Find where the given text appears and provide that cell's center as (X, Y) coordinate. 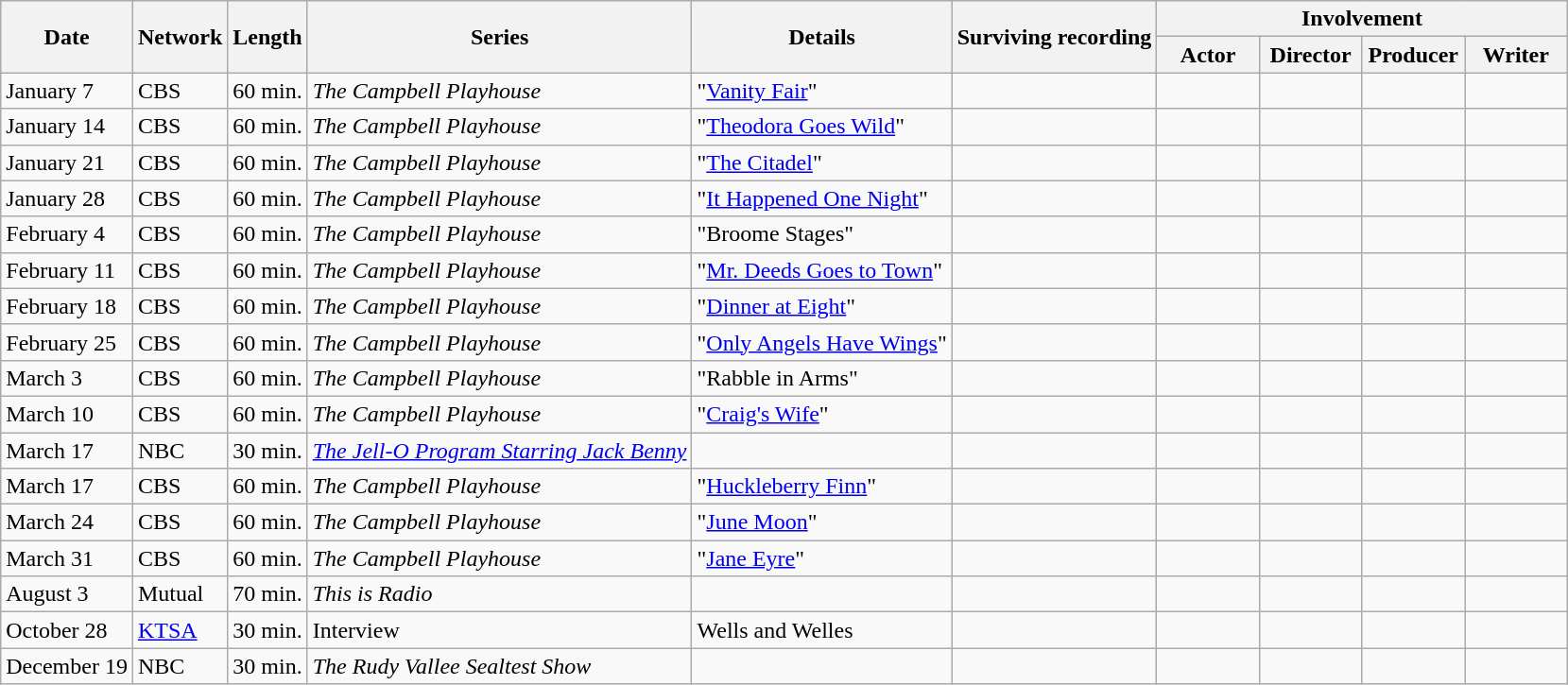
February 25 (67, 342)
Actor (1208, 55)
Series (499, 37)
The Jell-O Program Starring Jack Benny (499, 451)
"It Happened One Night" (822, 198)
October 28 (67, 630)
"Mr. Deeds Goes to Town" (822, 270)
"Jane Eyre" (822, 558)
February 11 (67, 270)
Producer (1414, 55)
"Rabble in Arms" (822, 378)
February 18 (67, 306)
August 3 (67, 594)
Length (267, 37)
Surviving recording (1055, 37)
Director (1310, 55)
KTSA (180, 630)
"Dinner at Eight" (822, 306)
The Rudy Vallee Sealtest Show (499, 666)
January 14 (67, 127)
Details (822, 37)
January 21 (67, 163)
Interview (499, 630)
Network (180, 37)
Date (67, 37)
"Craig's Wife" (822, 414)
"Only Angels Have Wings" (822, 342)
Mutual (180, 594)
March 3 (67, 378)
December 19 (67, 666)
"The Citadel" (822, 163)
"June Moon" (822, 522)
This is Radio (499, 594)
January 28 (67, 198)
February 4 (67, 234)
March 10 (67, 414)
70 min. (267, 594)
Involvement (1362, 19)
"Theodora Goes Wild" (822, 127)
"Vanity Fair" (822, 91)
"Huckleberry Finn" (822, 487)
Wells and Welles (822, 630)
March 31 (67, 558)
January 7 (67, 91)
Writer (1516, 55)
March 24 (67, 522)
"Broome Stages" (822, 234)
